Extract the (X, Y) coordinate from the center of the cell holding the provided text.  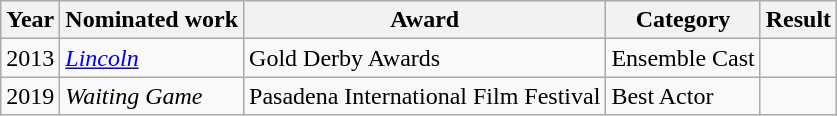
Best Actor (683, 96)
2013 (30, 58)
2019 (30, 96)
Result (798, 20)
Award (425, 20)
Gold Derby Awards (425, 58)
Ensemble Cast (683, 58)
Pasadena International Film Festival (425, 96)
Lincoln (152, 58)
Year (30, 20)
Category (683, 20)
Nominated work (152, 20)
Waiting Game (152, 96)
